Scan for the cell matching the given text and deliver its [X, Y] coordinate at center. 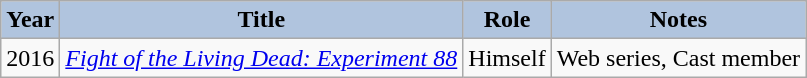
2016 [30, 58]
Web series, Cast member [678, 58]
Year [30, 20]
Himself [507, 58]
Fight of the Living Dead: Experiment 88 [262, 58]
Title [262, 20]
Notes [678, 20]
Role [507, 20]
